Provide the (X, Y) coordinate of the cell's center where the given text is located.  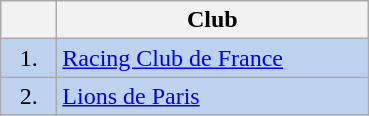
Racing Club de France (212, 58)
1. (29, 58)
Club (212, 20)
2. (29, 96)
Lions de Paris (212, 96)
